Search for the cell housing the specified text and yield its [x, y] center coordinate. 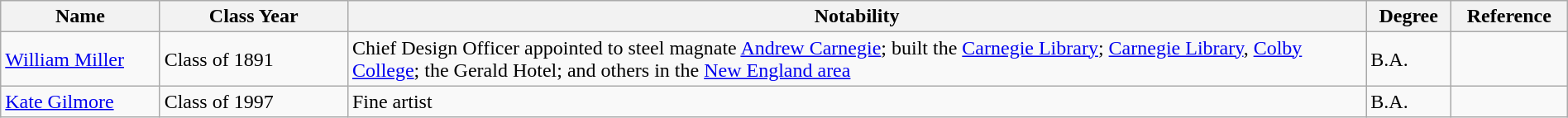
Class of 1891 [253, 59]
Class Year [253, 17]
William Miller [80, 59]
Degree [1409, 17]
Fine artist [857, 101]
Notability [857, 17]
Reference [1508, 17]
Name [80, 17]
Kate Gilmore [80, 101]
Class of 1997 [253, 101]
